Return the [X, Y] coordinate for the center point of the cell that contains the specified text.  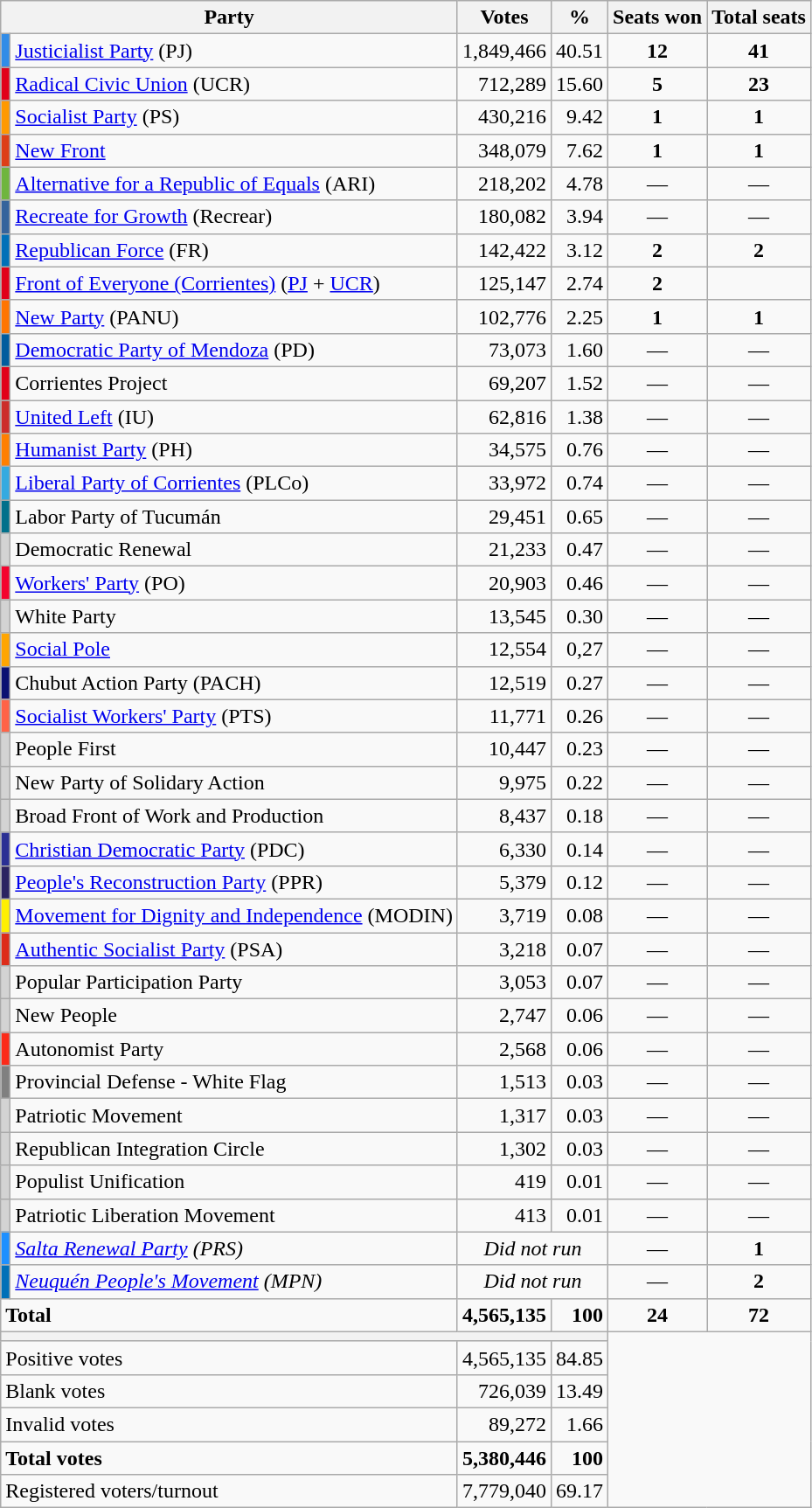
Christian Democratic Party (PDC) [234, 849]
Total [229, 1315]
Chubut Action Party (PACH) [234, 683]
Registered voters/turnout [229, 1491]
New Party of Solidary Action [234, 782]
348,079 [503, 150]
4.78 [579, 184]
413 [503, 1215]
73,073 [503, 350]
33,972 [503, 483]
Invalid votes [229, 1424]
3,053 [503, 983]
726,039 [503, 1391]
712,289 [503, 84]
13.49 [579, 1391]
8,437 [503, 816]
Republican Force (FR) [234, 250]
69,207 [503, 383]
13,545 [503, 616]
Authentic Socialist Party (PSA) [234, 949]
0.65 [579, 517]
142,422 [503, 250]
9.42 [579, 117]
Movement for Dignity and Independence (MODIN) [234, 915]
Seats won [657, 17]
Socialist Party (PS) [234, 117]
10,447 [503, 749]
0.26 [579, 716]
% [579, 17]
5,379 [503, 882]
11,771 [503, 716]
Democratic Renewal [234, 550]
20,903 [503, 583]
Popular Participation Party [234, 983]
Blank votes [229, 1391]
Autonomist Party [234, 1049]
People First [234, 749]
0.23 [579, 749]
2,747 [503, 1016]
Broad Front of Work and Production [234, 816]
12,554 [503, 650]
3,719 [503, 915]
Party [229, 17]
Populist Unification [234, 1182]
62,816 [503, 417]
Labor Party of Tucumán [234, 517]
People's Reconstruction Party (PPR) [234, 882]
125,147 [503, 283]
Liberal Party of Corrientes (PLCo) [234, 483]
2.25 [579, 316]
419 [503, 1182]
Total votes [229, 1457]
84.85 [579, 1358]
1.60 [579, 350]
218,202 [503, 184]
12,519 [503, 683]
0.18 [579, 816]
1,513 [503, 1082]
0,27 [579, 650]
34,575 [503, 450]
1.38 [579, 417]
0.22 [579, 782]
Humanist Party (PH) [234, 450]
1,302 [503, 1149]
Radical Civic Union (UCR) [234, 84]
0.27 [579, 683]
102,776 [503, 316]
3,218 [503, 949]
0.08 [579, 915]
New Party (PANU) [234, 316]
89,272 [503, 1424]
180,082 [503, 217]
5,380,446 [503, 1457]
1,317 [503, 1115]
Justicialist Party (PJ) [234, 51]
Socialist Workers' Party (PTS) [234, 716]
Alternative for a Republic of Equals (ARI) [234, 184]
9,975 [503, 782]
Positive votes [229, 1358]
3.12 [579, 250]
6,330 [503, 849]
7.62 [579, 150]
23 [759, 84]
Neuquén People's Movement (MPN) [234, 1282]
Salta Renewal Party (PRS) [234, 1248]
69.17 [579, 1491]
1.66 [579, 1424]
21,233 [503, 550]
Republican Integration Circle [234, 1149]
15.60 [579, 84]
72 [759, 1315]
29,451 [503, 517]
Votes [503, 17]
1.52 [579, 383]
Total seats [759, 17]
Corrientes Project [234, 383]
Provincial Defense - White Flag [234, 1082]
40.51 [579, 51]
New Front [234, 150]
1,849,466 [503, 51]
Social Pole [234, 650]
3.94 [579, 217]
5 [657, 84]
2.74 [579, 283]
New People [234, 1016]
0.12 [579, 882]
41 [759, 51]
0.76 [579, 450]
0.14 [579, 849]
430,216 [503, 117]
United Left (IU) [234, 417]
White Party [234, 616]
0.47 [579, 550]
Workers' Party (PO) [234, 583]
7,779,040 [503, 1491]
24 [657, 1315]
2,568 [503, 1049]
Front of Everyone (Corrientes) (PJ + UCR) [234, 283]
Recreate for Growth (Recrear) [234, 217]
Democratic Party of Mendoza (PD) [234, 350]
Patriotic Liberation Movement [234, 1215]
0.74 [579, 483]
Patriotic Movement [234, 1115]
0.30 [579, 616]
12 [657, 51]
0.46 [579, 583]
